From the cell containing the given text, extract its center point as (X, Y) coordinate. 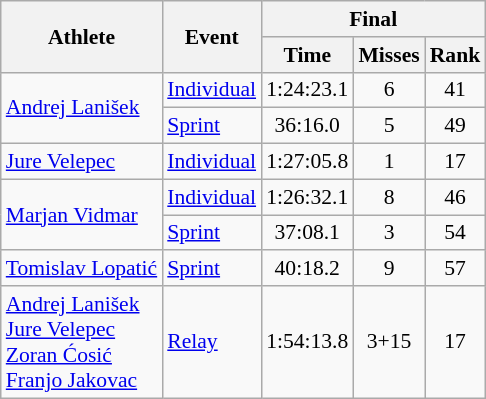
Misses (388, 55)
Andrej Lanišek Jure Velepec Zoran Ćosić Franjo Jakovac (82, 342)
3+15 (388, 342)
Time (307, 55)
57 (456, 269)
Marjan Vidmar (82, 214)
Rank (456, 55)
8 (388, 197)
1 (388, 162)
54 (456, 233)
36:16.0 (307, 126)
Andrej Lanišek (82, 108)
6 (388, 90)
41 (456, 90)
Athlete (82, 36)
40:18.2 (307, 269)
1:54:13.8 (307, 342)
9 (388, 269)
46 (456, 197)
49 (456, 126)
5 (388, 126)
1:27:05.8 (307, 162)
1:24:23.1 (307, 90)
Final (373, 19)
3 (388, 233)
Relay (212, 342)
1:26:32.1 (307, 197)
37:08.1 (307, 233)
Event (212, 36)
Tomislav Lopatić (82, 269)
Jure Velepec (82, 162)
